Pinpoint the cell where the given text exists, returning its [X, Y] midpoint coordinate. 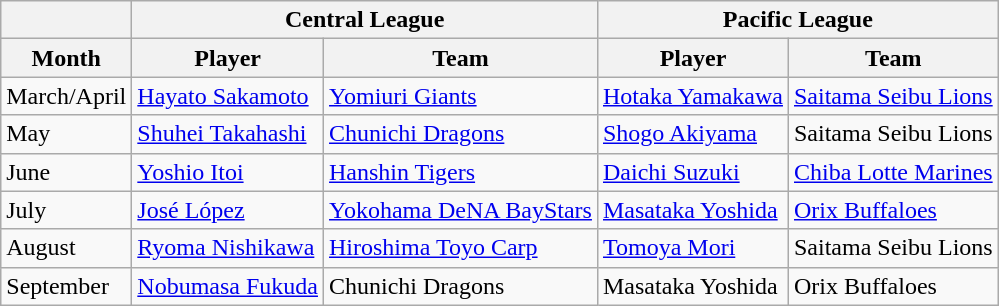
Hiroshima Toyo Carp [461, 248]
Shuhei Takahashi [228, 134]
August [66, 248]
May [66, 134]
March/April [66, 96]
June [66, 172]
Pacific League [798, 20]
Hanshin Tigers [461, 172]
Ryoma Nishikawa [228, 248]
Yokohama DeNA BayStars [461, 210]
José López [228, 210]
Central League [365, 20]
Tomoya Mori [692, 248]
Daichi Suzuki [692, 172]
Yoshio Itoi [228, 172]
July [66, 210]
Yomiuri Giants [461, 96]
Chiba Lotte Marines [893, 172]
Nobumasa Fukuda [228, 286]
Month [66, 58]
Hayato Sakamoto [228, 96]
Shogo Akiyama [692, 134]
September [66, 286]
Hotaka Yamakawa [692, 96]
